Determine the (x, y) coordinate at the center of the cell enclosing the given text.  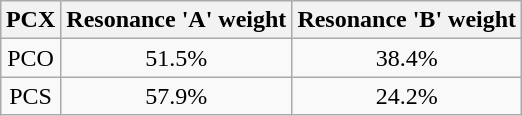
38.4% (407, 58)
PCX (30, 20)
24.2% (407, 96)
Resonance 'A' weight (176, 20)
PCS (30, 96)
51.5% (176, 58)
PCO (30, 58)
Resonance 'B' weight (407, 20)
57.9% (176, 96)
